Search for the cell housing the specified text and yield its (X, Y) center coordinate. 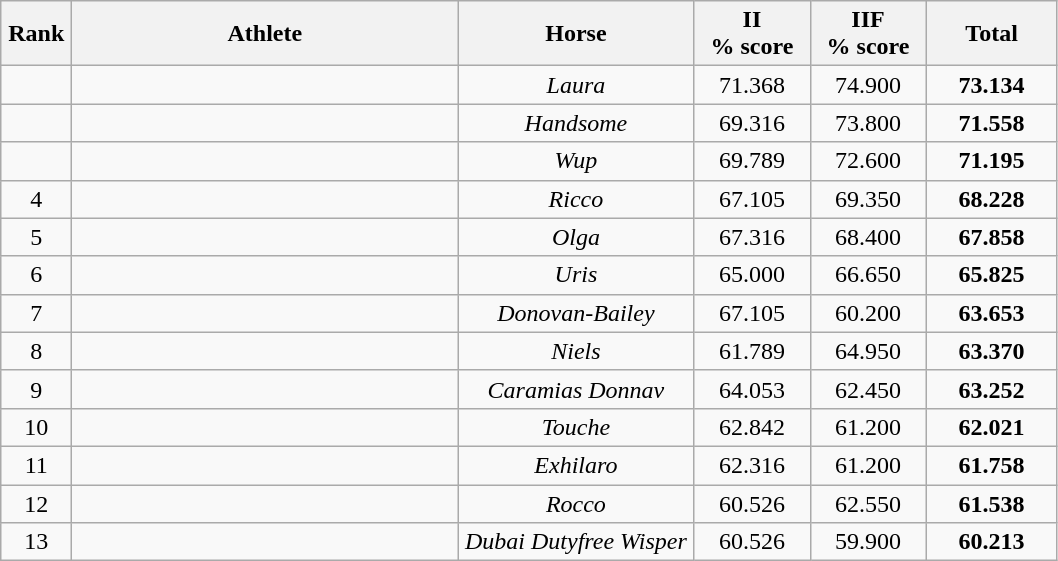
Handsome (576, 123)
6 (36, 275)
63.370 (992, 351)
62.450 (868, 389)
Donovan-Bailey (576, 313)
67.316 (752, 237)
72.600 (868, 161)
Uris (576, 275)
71.368 (752, 85)
65.000 (752, 275)
64.053 (752, 389)
Olga (576, 237)
69.789 (752, 161)
67.858 (992, 237)
68.400 (868, 237)
73.134 (992, 85)
Athlete (265, 34)
69.350 (868, 199)
66.650 (868, 275)
7 (36, 313)
8 (36, 351)
Dubai Dutyfree Wisper (576, 542)
63.653 (992, 313)
Wup (576, 161)
60.200 (868, 313)
Laura (576, 85)
Exhilaro (576, 465)
61.758 (992, 465)
62.316 (752, 465)
62.550 (868, 503)
Caramias Donnav (576, 389)
59.900 (868, 542)
11 (36, 465)
9 (36, 389)
68.228 (992, 199)
12 (36, 503)
71.558 (992, 123)
5 (36, 237)
Total (992, 34)
Rocco (576, 503)
10 (36, 427)
60.213 (992, 542)
Touche (576, 427)
61.538 (992, 503)
69.316 (752, 123)
Ricco (576, 199)
II% score (752, 34)
61.789 (752, 351)
71.195 (992, 161)
Horse (576, 34)
4 (36, 199)
73.800 (868, 123)
74.900 (868, 85)
65.825 (992, 275)
13 (36, 542)
Rank (36, 34)
63.252 (992, 389)
IIF% score (868, 34)
Niels (576, 351)
64.950 (868, 351)
62.842 (752, 427)
62.021 (992, 427)
